Search for the cell housing the specified text and yield its [X, Y] center coordinate. 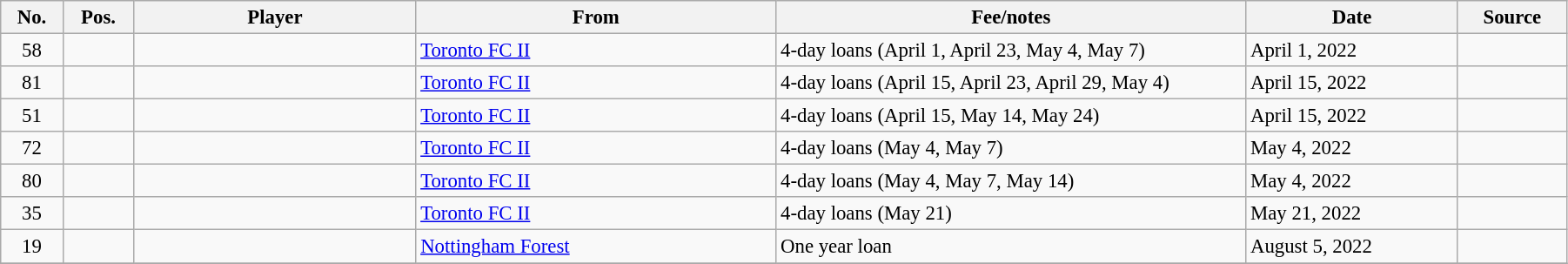
4-day loans (May 4, May 7) [1011, 148]
4-day loans (April 1, April 23, May 4, May 7) [1011, 51]
From [596, 17]
81 [31, 83]
Fee/notes [1011, 17]
Pos. [98, 17]
72 [31, 148]
August 5, 2022 [1352, 247]
4-day loans (April 15, May 14, May 24) [1011, 116]
35 [31, 213]
No. [31, 17]
April 1, 2022 [1352, 51]
Nottingham Forest [596, 247]
19 [31, 247]
Player [275, 17]
May 21, 2022 [1352, 213]
58 [31, 51]
Source [1512, 17]
80 [31, 181]
4-day loans (April 15, April 23, April 29, May 4) [1011, 83]
4-day loans (May 21) [1011, 213]
51 [31, 116]
4-day loans (May 4, May 7, May 14) [1011, 181]
One year loan [1011, 247]
Date [1352, 17]
